Pinpoint the cell where the given text exists, returning its [x, y] midpoint coordinate. 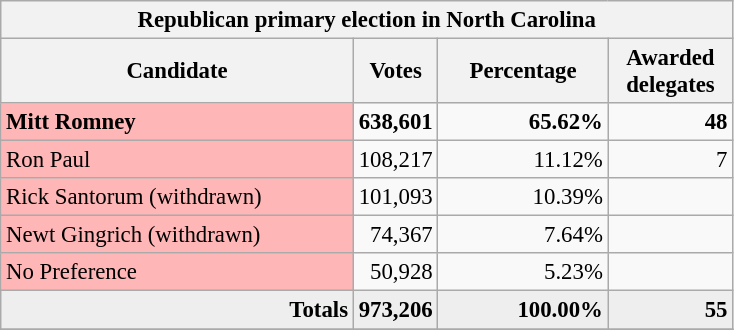
11.12% [523, 160]
50,928 [396, 273]
973,206 [396, 310]
101,093 [396, 197]
Republican primary election in North Carolina [367, 20]
Awarded delegates [670, 72]
65.62% [523, 122]
Newt Gingrich (withdrawn) [178, 235]
Percentage [523, 72]
100.00% [523, 310]
638,601 [396, 122]
74,367 [396, 235]
108,217 [396, 160]
Totals [178, 310]
55 [670, 310]
48 [670, 122]
No Preference [178, 273]
7 [670, 160]
Candidate [178, 72]
Ron Paul [178, 160]
Rick Santorum (withdrawn) [178, 197]
5.23% [523, 273]
7.64% [523, 235]
10.39% [523, 197]
Votes [396, 72]
Mitt Romney [178, 122]
